Extract the [x, y] coordinate from the center of the cell holding the provided text.  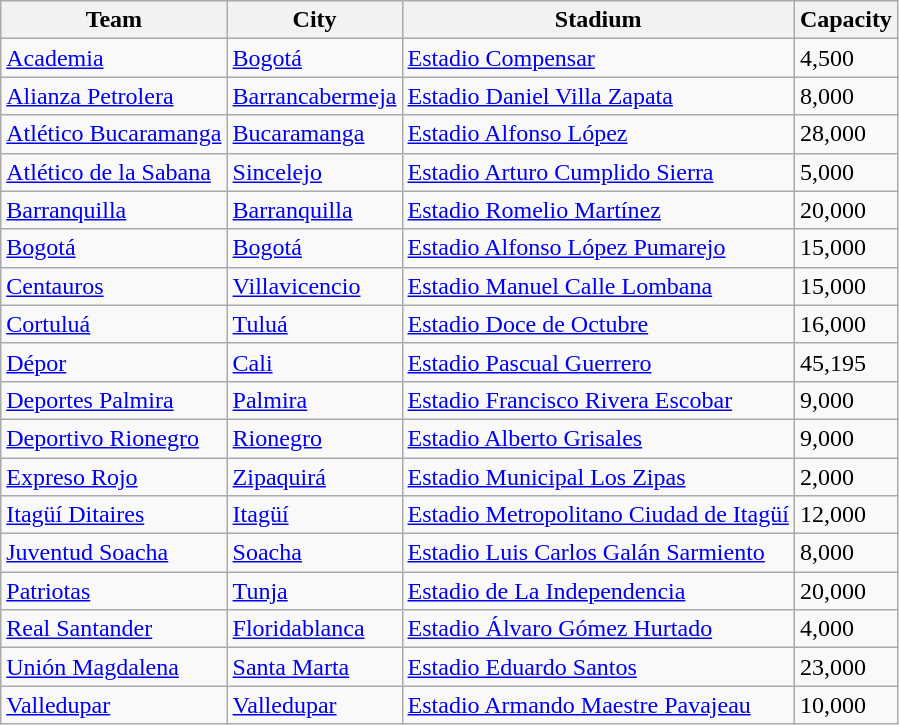
10,000 [846, 705]
Alianza Petrolera [114, 96]
Sincelejo [314, 172]
12,000 [846, 515]
Tunja [314, 591]
Atlético de la Sabana [114, 172]
Real Santander [114, 629]
Cali [314, 362]
Tuluá [314, 324]
5,000 [846, 172]
Cortuluá [114, 324]
Juventud Soacha [114, 553]
Estadio Alberto Grisales [598, 438]
Estadio Doce de Octubre [598, 324]
Expreso Rojo [114, 477]
Deportes Palmira [114, 400]
28,000 [846, 134]
Stadium [598, 20]
Team [114, 20]
Barrancabermeja [314, 96]
4,000 [846, 629]
Academia [114, 58]
Estadio Francisco Rivera Escobar [598, 400]
Deportivo Rionegro [114, 438]
Rionegro [314, 438]
Zipaquirá [314, 477]
2,000 [846, 477]
Estadio Romelio Martínez [598, 210]
Estadio Municipal Los Zipas [598, 477]
Itagüí [314, 515]
16,000 [846, 324]
4,500 [846, 58]
City [314, 20]
Soacha [314, 553]
Estadio Daniel Villa Zapata [598, 96]
Estadio Alfonso López [598, 134]
Estadio Metropolitano Ciudad de Itagüí [598, 515]
Estadio Arturo Cumplido Sierra [598, 172]
Atlético Bucaramanga [114, 134]
Estadio Luis Carlos Galán Sarmiento [598, 553]
Dépor [114, 362]
Estadio Armando Maestre Pavajeau [598, 705]
Patriotas [114, 591]
Centauros [114, 286]
23,000 [846, 667]
45,195 [846, 362]
Palmira [314, 400]
Villavicencio [314, 286]
Itagüí Ditaires [114, 515]
Estadio Álvaro Gómez Hurtado [598, 629]
Santa Marta [314, 667]
Bucaramanga [314, 134]
Estadio de La Independencia [598, 591]
Floridablanca [314, 629]
Estadio Manuel Calle Lombana [598, 286]
Estadio Alfonso López Pumarejo [598, 248]
Estadio Compensar [598, 58]
Capacity [846, 20]
Estadio Eduardo Santos [598, 667]
Unión Magdalena [114, 667]
Estadio Pascual Guerrero [598, 362]
